For the text-containing cell, return its midpoint in (x, y) coordinate format. 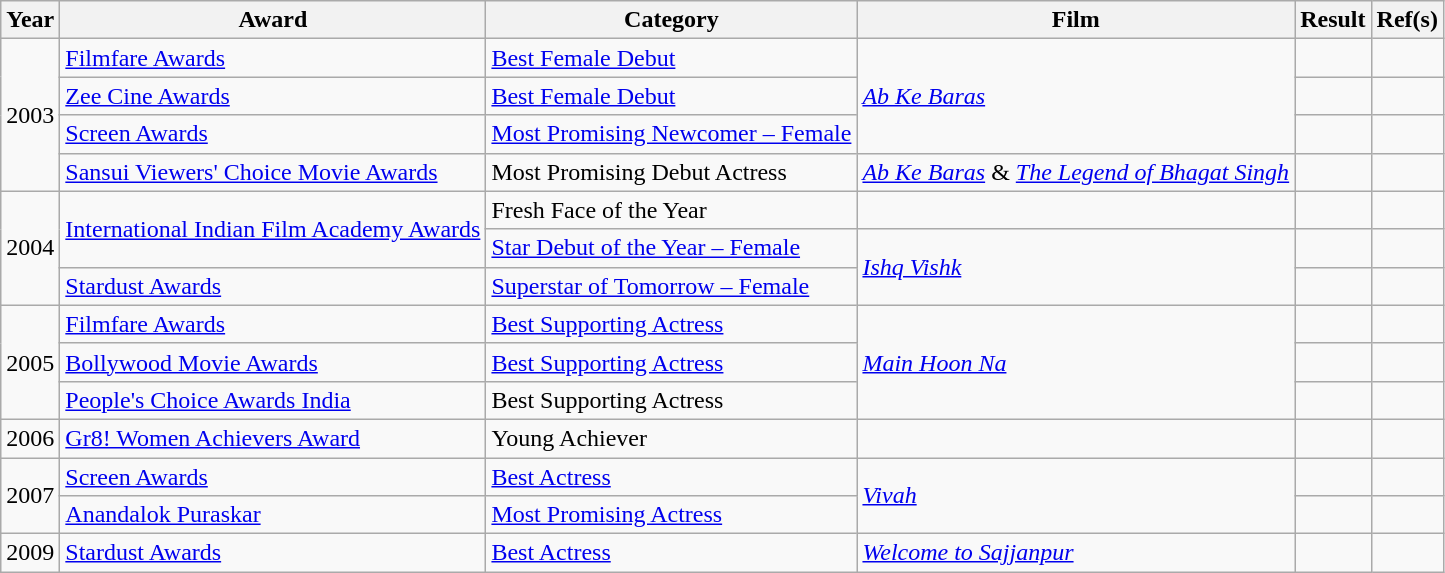
Vivah (1076, 496)
Ab Ke Baras (1076, 96)
Year (30, 20)
Most Promising Newcomer – Female (672, 134)
Ab Ke Baras & The Legend of Bhagat Singh (1076, 172)
Gr8! Women Achievers Award (273, 438)
Young Achiever (672, 438)
Ishq Vishk (1076, 267)
Film (1076, 20)
Anandalok Puraskar (273, 515)
Main Hoon Na (1076, 362)
Star Debut of the Year – Female (672, 248)
International Indian Film Academy Awards (273, 229)
Fresh Face of the Year (672, 210)
Category (672, 20)
Result (1333, 20)
2007 (30, 496)
Award (273, 20)
People's Choice Awards India (273, 400)
Ref(s) (1407, 20)
Sansui Viewers' Choice Movie Awards (273, 172)
Superstar of Tomorrow – Female (672, 286)
Most Promising Debut Actress (672, 172)
Welcome to Sajjanpur (1076, 553)
Bollywood Movie Awards (273, 362)
2009 (30, 553)
Most Promising Actress (672, 515)
2003 (30, 115)
2006 (30, 438)
2004 (30, 248)
Zee Cine Awards (273, 96)
2005 (30, 362)
